Return the (X, Y) coordinate for the center point of the cell that contains the specified text.  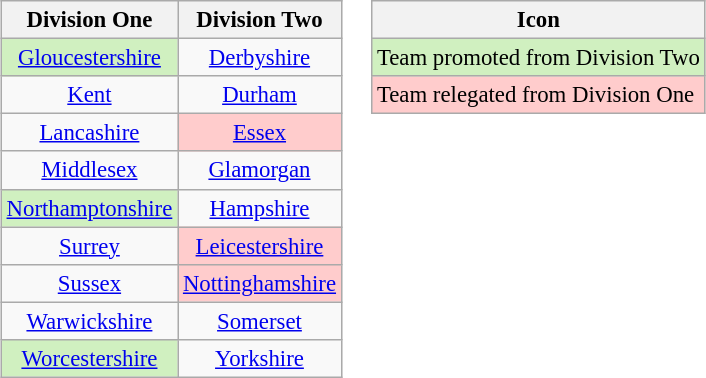
Division Two (260, 20)
Team relegated from Division One (538, 95)
Warwickshire (89, 321)
Yorkshire (260, 358)
Division One (89, 20)
Derbyshire (260, 58)
Somerset (260, 321)
Leicestershire (260, 246)
Worcestershire (89, 358)
Glamorgan (260, 170)
Nottinghamshire (260, 283)
Icon (538, 20)
Lancashire (89, 133)
Kent (89, 95)
Gloucestershire (89, 58)
Northamptonshire (89, 208)
Team promoted from Division Two (538, 58)
Middlesex (89, 170)
Durham (260, 95)
Surrey (89, 246)
Hampshire (260, 208)
Sussex (89, 283)
Essex (260, 133)
